Detect which cell encompasses the target text, then output its (X, Y) center coordinate. 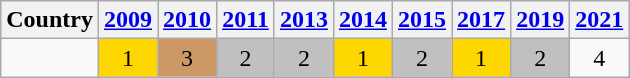
2014 (362, 20)
2010 (188, 20)
2009 (128, 20)
Country (50, 20)
3 (188, 58)
4 (600, 58)
2013 (304, 20)
2011 (246, 20)
2015 (422, 20)
2017 (482, 20)
2019 (540, 20)
2021 (600, 20)
